Return the [x, y] coordinate for the center point of the cell that contains the specified text.  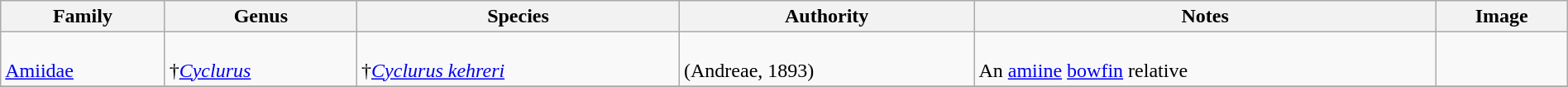
Species [519, 17]
Family [83, 17]
An amiine bowfin relative [1205, 60]
Notes [1205, 17]
(Andreae, 1893) [826, 60]
†Cyclurus kehreri [519, 60]
Genus [261, 17]
Amiidae [83, 60]
Authority [826, 17]
†Cyclurus [261, 60]
Image [1502, 17]
